Locate the cell with the specified text and output its [x, y] center coordinate. 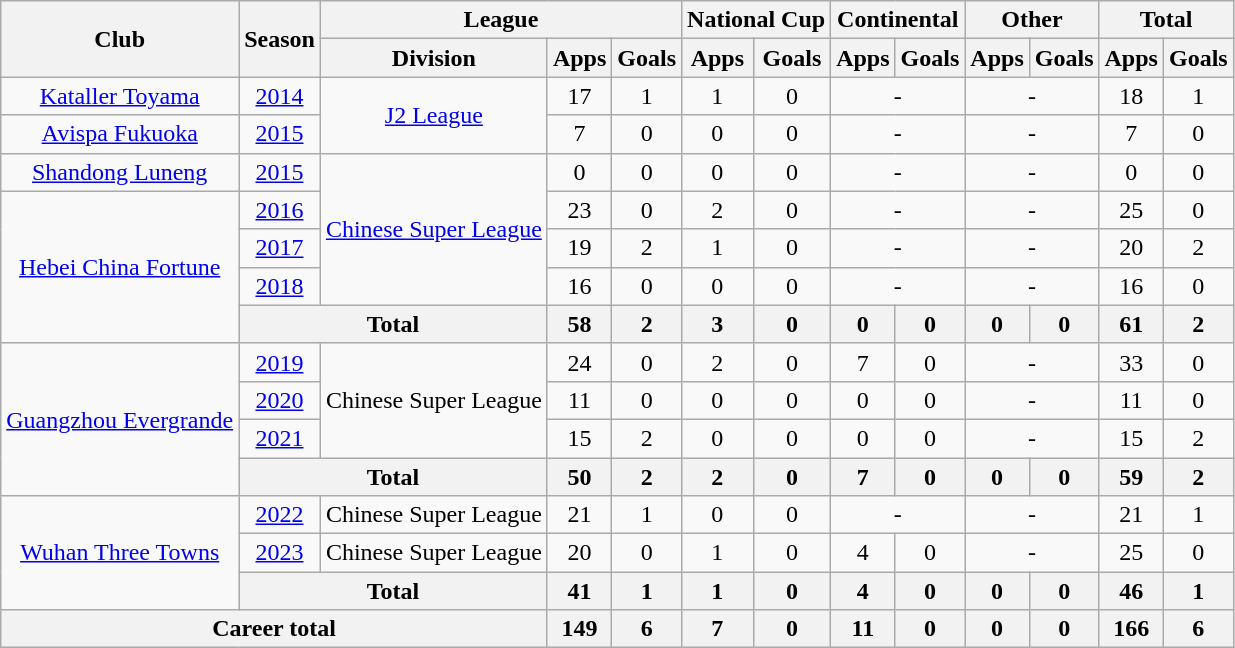
2018 [280, 286]
2016 [280, 210]
2020 [280, 400]
Career total [274, 629]
3 [718, 324]
2017 [280, 248]
Wuhan Three Towns [120, 553]
17 [579, 96]
50 [579, 477]
61 [1131, 324]
Avispa Fukuoka [120, 134]
41 [579, 591]
Kataller Toyama [120, 96]
24 [579, 362]
18 [1131, 96]
Other [1032, 20]
Club [120, 39]
Shandong Luneng [120, 172]
19 [579, 248]
J2 League [434, 115]
2014 [280, 96]
2023 [280, 553]
23 [579, 210]
149 [579, 629]
2021 [280, 438]
League [500, 20]
2019 [280, 362]
166 [1131, 629]
Hebei China Fortune [120, 267]
58 [579, 324]
Season [280, 39]
National Cup [756, 20]
59 [1131, 477]
Continental [898, 20]
Division [434, 58]
2022 [280, 515]
33 [1131, 362]
Guangzhou Evergrande [120, 419]
46 [1131, 591]
